Search for the cell housing the specified text and yield its (X, Y) center coordinate. 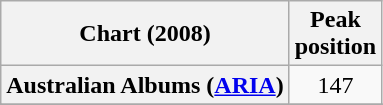
Australian Albums (ARIA) (145, 85)
147 (335, 85)
Peakposition (335, 34)
Chart (2008) (145, 34)
